Output the [x, y] coordinate of the center of the cell containing the given text.  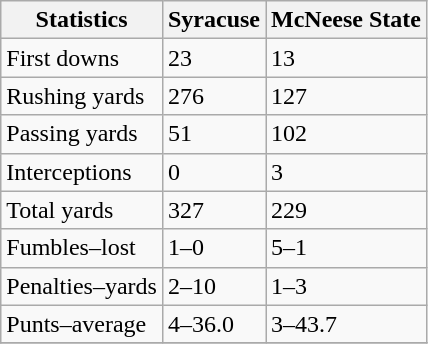
Penalties–yards [82, 286]
127 [346, 96]
Syracuse [214, 20]
51 [214, 134]
276 [214, 96]
McNeese State [346, 20]
23 [214, 58]
102 [346, 134]
Fumbles–lost [82, 248]
3 [346, 172]
Total yards [82, 210]
0 [214, 172]
Passing yards [82, 134]
1–0 [214, 248]
First downs [82, 58]
Interceptions [82, 172]
5–1 [346, 248]
13 [346, 58]
Statistics [82, 20]
Rushing yards [82, 96]
3–43.7 [346, 324]
327 [214, 210]
2–10 [214, 286]
229 [346, 210]
4–36.0 [214, 324]
1–3 [346, 286]
Punts–average [82, 324]
